Extract the (x, y) coordinate from the center of the cell holding the provided text.  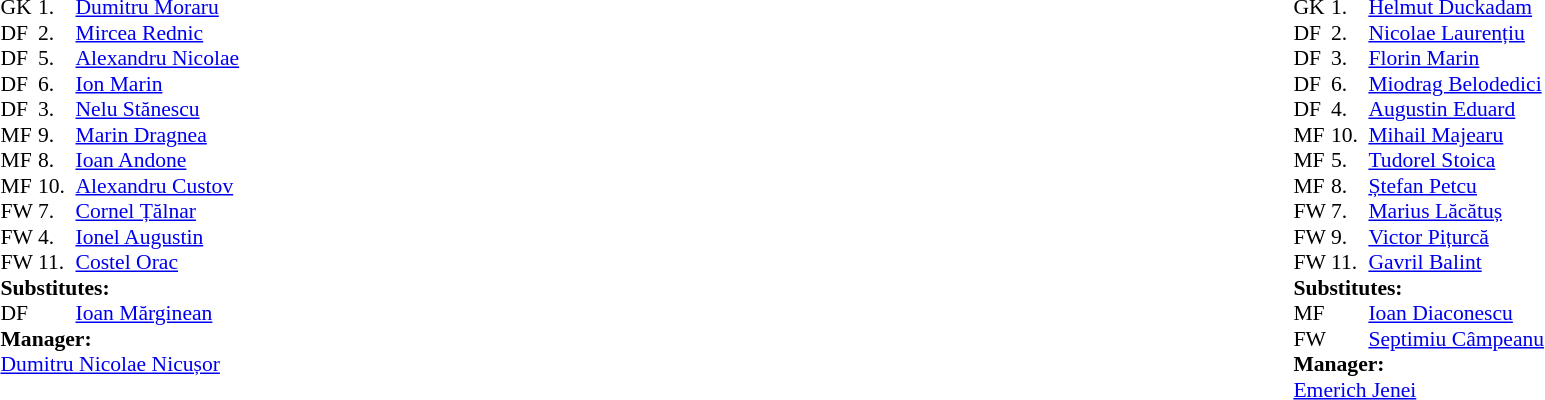
Costel Orac (158, 263)
Ioan Andone (158, 161)
Cornel Țălnar (158, 211)
Dumitru Nicolae Nicușor (120, 365)
Nelu Stănescu (158, 109)
Ion Marin (158, 84)
Ionel Augustin (158, 237)
Nicolae Laurențiu (1456, 33)
Mircea Rednic (158, 33)
Ioan Mărginean (158, 313)
Miodrag Belodedici (1456, 84)
Alexandru Nicolae (158, 59)
Augustin Eduard (1456, 109)
Septimiu Câmpeanu (1456, 339)
Mihail Majearu (1456, 135)
Ioan Diaconescu (1456, 313)
Marin Dragnea (158, 135)
Ștefan Petcu (1456, 186)
Marius Lăcătuș (1456, 211)
Victor Pițurcă (1456, 237)
Florin Marin (1456, 59)
Tudorel Stoica (1456, 161)
Gavril Balint (1456, 263)
Alexandru Custov (158, 186)
